Output the (X, Y) coordinate of the center of the cell containing the given text.  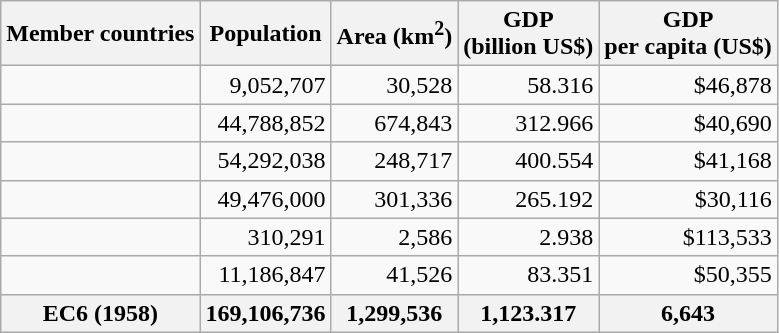
169,106,736 (266, 313)
312.966 (528, 123)
$113,533 (688, 237)
EC6 (1958) (100, 313)
$41,168 (688, 161)
265.192 (528, 199)
44,788,852 (266, 123)
9,052,707 (266, 85)
$40,690 (688, 123)
2.938 (528, 237)
30,528 (394, 85)
GDP (billion US$) (528, 34)
41,526 (394, 275)
1,299,536 (394, 313)
Population (266, 34)
400.554 (528, 161)
GDP per capita (US$) (688, 34)
$50,355 (688, 275)
$46,878 (688, 85)
83.351 (528, 275)
301,336 (394, 199)
674,843 (394, 123)
49,476,000 (266, 199)
6,643 (688, 313)
2,586 (394, 237)
58.316 (528, 85)
Member countries (100, 34)
310,291 (266, 237)
Area (km2) (394, 34)
248,717 (394, 161)
54,292,038 (266, 161)
$30,116 (688, 199)
1,123.317 (528, 313)
11,186,847 (266, 275)
